Detect which cell encompasses the target text, then output its (X, Y) center coordinate. 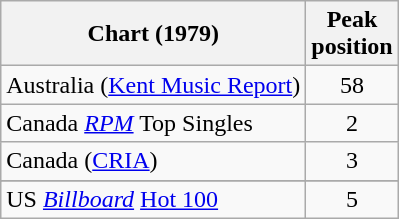
Canada (CRIA) (154, 161)
3 (352, 161)
Canada RPM Top Singles (154, 123)
Peakposition (352, 34)
Australia (Kent Music Report) (154, 85)
58 (352, 85)
US Billboard Hot 100 (154, 199)
Chart (1979) (154, 34)
2 (352, 123)
5 (352, 199)
